Scan for the cell matching the given text and deliver its [X, Y] coordinate at center. 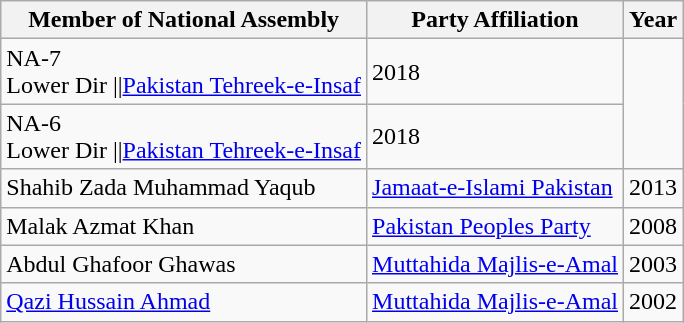
Jamaat-e-Islami Pakistan [496, 188]
2003 [654, 264]
Member of National Assembly [184, 20]
NA-6Lower Dir ||Pakistan Tehreek-e-Insaf [184, 136]
2002 [654, 302]
NA-7Lower Dir ||Pakistan Tehreek-e-Insaf [184, 72]
Malak Azmat Khan [184, 226]
Shahib Zada Muhammad Yaqub [184, 188]
Abdul Ghafoor Ghawas [184, 264]
Qazi Hussain Ahmad [184, 302]
Year [654, 20]
2013 [654, 188]
Pakistan Peoples Party [496, 226]
Party Affiliation [496, 20]
2008 [654, 226]
